Pinpoint the cell where the given text exists, returning its [x, y] midpoint coordinate. 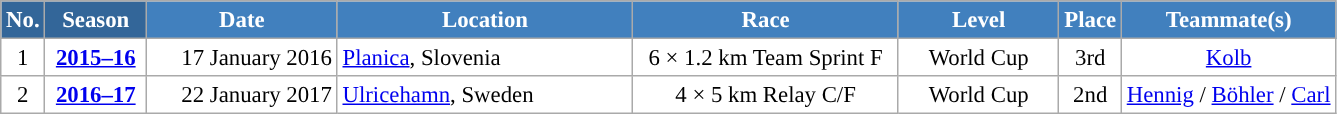
22 January 2017 [242, 95]
Kolb [1228, 58]
2 [23, 95]
Planica, Slovenia [485, 58]
2016–17 [96, 95]
Place [1090, 20]
Ulricehamn, Sweden [485, 95]
2015–16 [96, 58]
4 × 5 km Relay C/F [766, 95]
Level [978, 20]
1 [23, 58]
17 January 2016 [242, 58]
Race [766, 20]
6 × 1.2 km Team Sprint F [766, 58]
Date [242, 20]
Season [96, 20]
No. [23, 20]
Hennig / Böhler / Carl [1228, 95]
Teammate(s) [1228, 20]
Location [485, 20]
3rd [1090, 58]
2nd [1090, 95]
